For the text-containing cell, return its midpoint in [x, y] coordinate format. 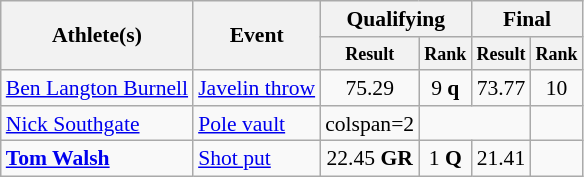
Qualifying [396, 19]
21.41 [500, 159]
73.77 [500, 88]
Ben Langton Burnell [97, 88]
Tom Walsh [97, 159]
Athlete(s) [97, 36]
75.29 [370, 88]
Pole vault [256, 124]
Nick Southgate [97, 124]
9 q [445, 88]
Event [256, 36]
Shot put [256, 159]
22.45 GR [370, 159]
Javelin throw [256, 88]
1 Q [445, 159]
10 [556, 88]
Final [526, 19]
colspan=2 [370, 124]
